Locate the cell with the specified text and output its (x, y) center coordinate. 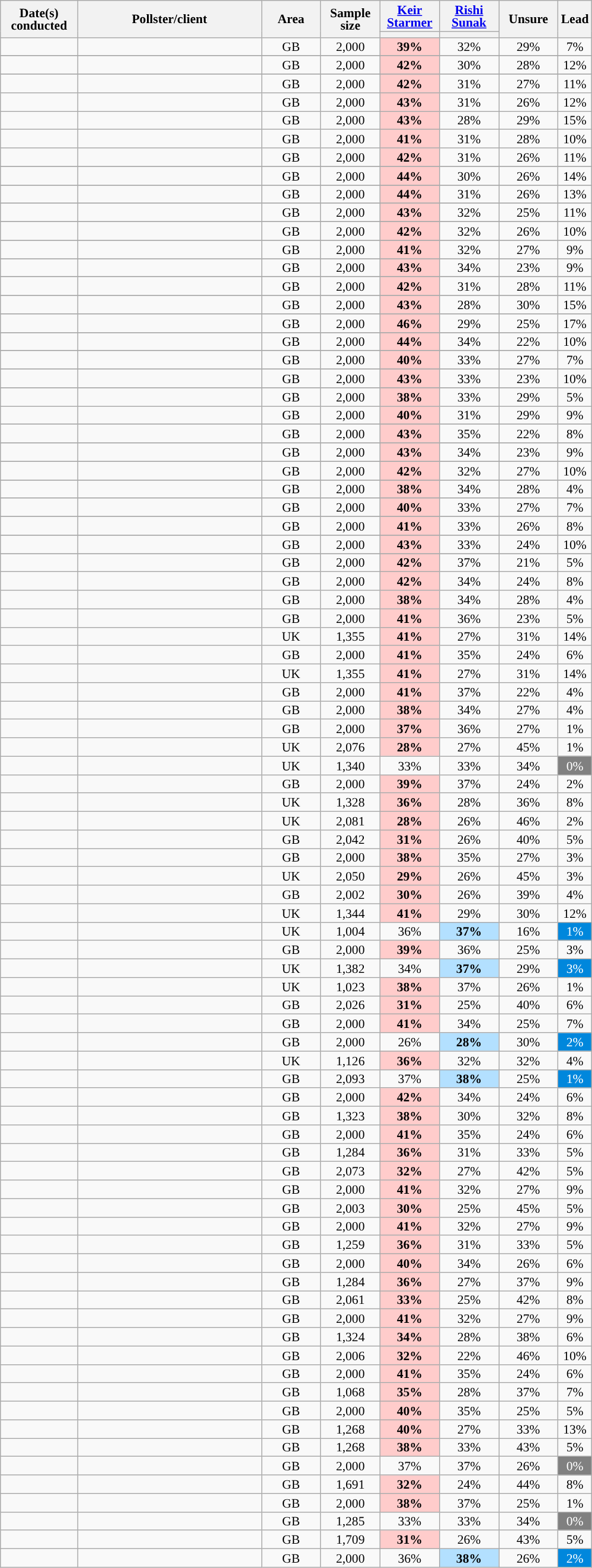
1,344 (350, 913)
Keir Starmer (409, 16)
1,340 (350, 765)
2,093 (350, 1079)
Pollster/client (169, 19)
Unsure (529, 19)
2,076 (350, 747)
Rishi Sunak (469, 16)
1,382 (350, 969)
2,002 (350, 894)
2,081 (350, 821)
Date(s)conducted (39, 19)
1,691 (350, 1484)
Area (291, 19)
2,006 (350, 1355)
2,073 (350, 1171)
1,259 (350, 1245)
1,285 (350, 1521)
2,050 (350, 876)
Lead (575, 19)
2,042 (350, 840)
21% (529, 563)
17% (575, 323)
2,026 (350, 1005)
1,709 (350, 1540)
1,004 (350, 931)
1,126 (350, 1060)
1,323 (350, 1116)
1,023 (350, 987)
1,068 (350, 1393)
16% (529, 931)
Sample size (350, 19)
2,061 (350, 1300)
2,003 (350, 1208)
1,328 (350, 803)
1,324 (350, 1337)
